From the cell containing the given text, extract its center point as [X, Y] coordinate. 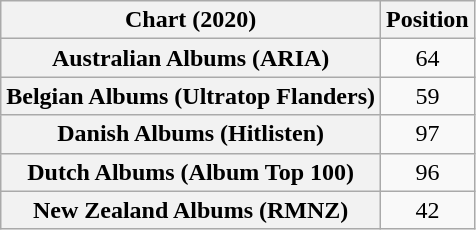
64 [428, 58]
59 [428, 96]
Australian Albums (ARIA) [191, 58]
Danish Albums (Hitlisten) [191, 134]
97 [428, 134]
Dutch Albums (Album Top 100) [191, 172]
Position [428, 20]
New Zealand Albums (RMNZ) [191, 210]
42 [428, 210]
Chart (2020) [191, 20]
Belgian Albums (Ultratop Flanders) [191, 96]
96 [428, 172]
